Detect which cell encompasses the target text, then output its [X, Y] center coordinate. 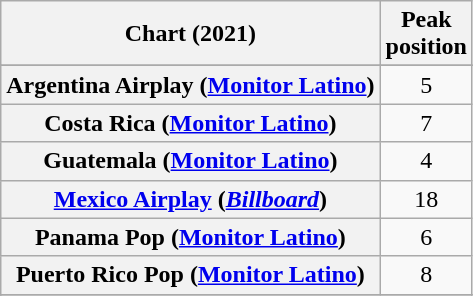
Chart (2021) [190, 34]
Mexico Airplay (Billboard) [190, 199]
5 [426, 85]
Argentina Airplay (Monitor Latino) [190, 85]
Guatemala (Monitor Latino) [190, 161]
Peakposition [426, 34]
18 [426, 199]
7 [426, 123]
4 [426, 161]
Panama Pop (Monitor Latino) [190, 237]
8 [426, 275]
6 [426, 237]
Costa Rica (Monitor Latino) [190, 123]
Puerto Rico Pop (Monitor Latino) [190, 275]
